Search for the cell housing the specified text and yield its [X, Y] center coordinate. 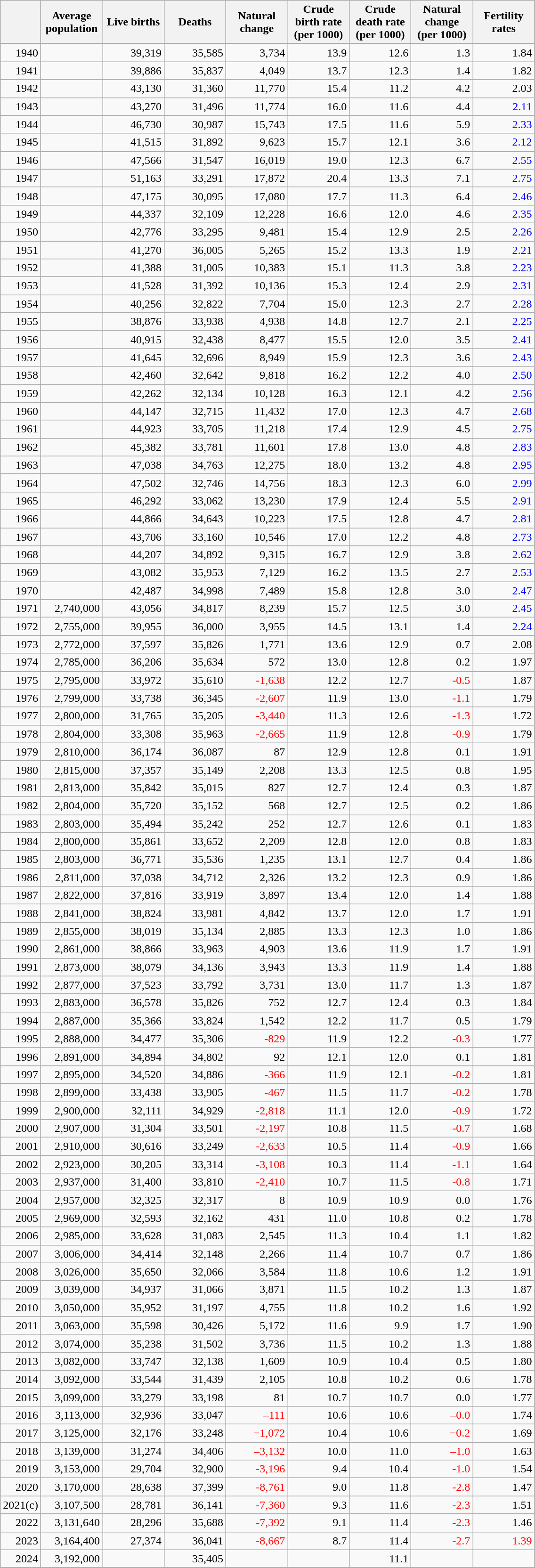
2008 [21, 1272]
32,696 [195, 357]
2014 [21, 1379]
38,866 [134, 949]
5,265 [257, 250]
1944 [21, 124]
2,900,000 [72, 1110]
-0.3 [442, 1039]
34,136 [195, 967]
3,736 [257, 1343]
35,952 [134, 1308]
1961 [21, 429]
1.69 [504, 1433]
8,239 [257, 609]
35,149 [195, 770]
44,147 [134, 411]
33,792 [195, 985]
1.1 [442, 1236]
34,643 [195, 519]
32,642 [195, 375]
1,609 [257, 1361]
47,175 [134, 196]
42,487 [134, 591]
43,706 [134, 536]
3,170,000 [72, 1487]
1968 [21, 555]
17.9 [318, 501]
1973 [21, 644]
34,817 [195, 609]
34,937 [134, 1290]
3,897 [257, 895]
35,306 [195, 1039]
13.9 [318, 53]
9.9 [381, 1325]
1970 [21, 591]
2.45 [504, 609]
35,837 [195, 71]
33,981 [195, 913]
11,432 [257, 411]
11,770 [257, 89]
1972 [21, 626]
20.4 [318, 178]
47,502 [134, 483]
4,842 [257, 913]
35,536 [195, 860]
35,861 [134, 842]
2,755,000 [72, 626]
33,249 [195, 1146]
35,953 [195, 573]
51,163 [134, 178]
Natural change [257, 22]
42,776 [134, 232]
–1.0 [442, 1451]
12,228 [257, 214]
35,842 [134, 788]
37,357 [134, 770]
10,128 [257, 393]
32,900 [195, 1469]
17.8 [318, 447]
1942 [21, 89]
35,405 [195, 1559]
1969 [21, 573]
35,598 [134, 1325]
568 [257, 805]
-3,108 [257, 1164]
1983 [21, 824]
572 [257, 662]
34,477 [134, 1039]
35,205 [195, 716]
36,041 [195, 1541]
34,520 [134, 1074]
2010 [21, 1308]
1982 [21, 805]
-829 [257, 1039]
15,743 [257, 124]
−1,072 [257, 1433]
2.73 [504, 536]
Live births [134, 22]
7,704 [257, 304]
33,062 [195, 501]
41,515 [134, 142]
1.39 [504, 1541]
3,006,000 [72, 1254]
44,866 [134, 519]
9.1 [318, 1523]
1.47 [504, 1487]
32,438 [195, 340]
32,325 [134, 1200]
41,528 [134, 286]
33,705 [195, 429]
37,816 [134, 895]
2015 [21, 1397]
-2.8 [442, 1487]
2.50 [504, 375]
36,141 [195, 1505]
14.5 [318, 626]
36,174 [134, 752]
3,125,000 [72, 1433]
6.4 [442, 196]
43,270 [134, 106]
-7,392 [257, 1523]
2.91 [504, 501]
2003 [21, 1182]
2021(c) [21, 1505]
2,957,000 [72, 1200]
1954 [21, 304]
33,824 [195, 1021]
2,891,000 [72, 1056]
3,731 [257, 985]
14.8 [318, 322]
-8,761 [257, 1487]
44,207 [134, 555]
2,885 [257, 931]
2.03 [504, 89]
15.5 [318, 340]
1940 [21, 53]
3,164,400 [72, 1541]
35,366 [134, 1021]
2012 [21, 1343]
32,822 [195, 304]
34,406 [195, 1451]
4.0 [442, 375]
1952 [21, 268]
33,919 [195, 895]
1967 [21, 536]
3,107,500 [72, 1505]
2,785,000 [72, 662]
39,955 [134, 626]
2.99 [504, 483]
5,172 [257, 1325]
9,818 [257, 375]
2,888,000 [72, 1039]
2,811,000 [72, 877]
1.76 [504, 1200]
1.0 [442, 931]
–111 [257, 1415]
46,292 [134, 501]
28,638 [134, 1487]
45,382 [134, 447]
2,861,000 [72, 949]
6.7 [442, 160]
1941 [21, 71]
1965 [21, 501]
1.64 [504, 1164]
7,489 [257, 591]
752 [257, 1003]
–0.0 [442, 1415]
10,383 [257, 268]
1991 [21, 967]
2,799,000 [72, 698]
2,772,000 [72, 644]
1.9 [442, 250]
32,138 [195, 1361]
19.0 [318, 160]
-0.8 [442, 1182]
35,015 [195, 788]
-3,196 [257, 1469]
1990 [21, 949]
1977 [21, 716]
10.0 [318, 1451]
1956 [21, 340]
2,883,000 [72, 1003]
11,601 [257, 447]
2.83 [504, 447]
2.12 [504, 142]
18.0 [318, 465]
1.71 [504, 1182]
37,597 [134, 644]
1.51 [504, 1505]
-2,665 [257, 734]
40,256 [134, 304]
31,360 [195, 89]
1963 [21, 465]
1997 [21, 1074]
1.68 [504, 1129]
-2,818 [257, 1110]
2,923,000 [72, 1164]
35,720 [134, 805]
2.55 [504, 160]
Average population [72, 22]
-366 [257, 1074]
33,544 [134, 1379]
42,262 [134, 393]
2,855,000 [72, 931]
16.0 [318, 106]
1958 [21, 375]
2,895,000 [72, 1074]
31,496 [195, 106]
2.28 [504, 304]
3,074,000 [72, 1343]
1,235 [257, 860]
-2.7 [442, 1541]
43,082 [134, 573]
1987 [21, 895]
-7,360 [257, 1505]
33,279 [134, 1397]
36,000 [195, 626]
1955 [21, 322]
7,129 [257, 573]
1943 [21, 106]
11,218 [257, 429]
32,715 [195, 411]
0.4 [442, 860]
1992 [21, 985]
34,894 [134, 1056]
Deaths [195, 22]
1.54 [504, 1469]
31,197 [195, 1308]
2,105 [257, 1379]
1.92 [504, 1308]
1998 [21, 1092]
3,113,000 [72, 1415]
1993 [21, 1003]
2,545 [257, 1236]
252 [257, 824]
3,943 [257, 967]
3,192,000 [72, 1559]
15.3 [318, 286]
15.1 [318, 268]
37,523 [134, 985]
41,388 [134, 268]
9.3 [318, 1505]
1979 [21, 752]
–3,132 [257, 1451]
10,546 [257, 536]
2.31 [504, 286]
3,039,000 [72, 1290]
1,542 [257, 1021]
2018 [21, 1451]
33,438 [134, 1092]
2017 [21, 1433]
38,876 [134, 322]
2,822,000 [72, 895]
3,139,000 [72, 1451]
-2,410 [257, 1182]
2,795,000 [72, 680]
8 [257, 1200]
1980 [21, 770]
-1.0 [442, 1469]
1,771 [257, 644]
32,134 [195, 393]
38,079 [134, 967]
2005 [21, 1218]
−0.2 [442, 1433]
1978 [21, 734]
40,915 [134, 340]
10.3 [318, 1164]
31,892 [195, 142]
2.35 [504, 214]
9.0 [318, 1487]
4.5 [442, 429]
2,740,000 [72, 609]
44,337 [134, 214]
1984 [21, 842]
2007 [21, 1254]
32,148 [195, 1254]
36,206 [134, 662]
0.9 [442, 877]
38,824 [134, 913]
31,400 [134, 1182]
2.21 [504, 250]
3,099,000 [72, 1397]
3,153,000 [72, 1469]
31,547 [195, 160]
10,223 [257, 519]
2019 [21, 1469]
29,704 [134, 1469]
2004 [21, 1200]
9.4 [318, 1469]
1996 [21, 1056]
30,987 [195, 124]
2,810,000 [72, 752]
2002 [21, 1164]
4,049 [257, 71]
16.6 [318, 214]
34,763 [195, 465]
35,242 [195, 824]
2,969,000 [72, 1218]
28,781 [134, 1505]
36,771 [134, 860]
9,481 [257, 232]
2024 [21, 1559]
2.9 [442, 286]
34,712 [195, 877]
827 [257, 788]
1.80 [504, 1361]
35,688 [195, 1523]
33,314 [195, 1164]
1964 [21, 483]
6.0 [442, 483]
2,887,000 [72, 1021]
15.9 [318, 357]
15.8 [318, 591]
2009 [21, 1290]
13.4 [318, 895]
31,502 [195, 1343]
1994 [21, 1021]
Crude birth rate (per 1000) [318, 22]
Natural change (per 1000) [442, 22]
13,230 [257, 501]
1.74 [504, 1415]
2.23 [504, 268]
33,501 [195, 1129]
1949 [21, 214]
13.5 [381, 573]
15.2 [318, 250]
30,616 [134, 1146]
1989 [21, 931]
-2,633 [257, 1146]
2,910,000 [72, 1146]
1946 [21, 160]
42,460 [134, 375]
2020 [21, 1487]
32,066 [195, 1272]
43,130 [134, 89]
1960 [21, 411]
32,593 [134, 1218]
8.7 [318, 1541]
2022 [21, 1523]
35,134 [195, 931]
37,038 [134, 877]
47,038 [134, 465]
31,274 [134, 1451]
3,734 [257, 53]
1966 [21, 519]
1.63 [504, 1451]
2.08 [504, 644]
3,871 [257, 1290]
11.2 [381, 89]
2.46 [504, 196]
1981 [21, 788]
3,026,000 [72, 1272]
33,160 [195, 536]
32,162 [195, 1218]
2001 [21, 1146]
33,938 [195, 322]
Fertility rates [504, 22]
81 [257, 1397]
2013 [21, 1361]
39,886 [134, 71]
1962 [21, 447]
36,345 [195, 698]
1975 [21, 680]
35,585 [195, 53]
2,815,000 [72, 770]
3,092,000 [72, 1379]
35,494 [134, 824]
27,374 [134, 1541]
2,266 [257, 1254]
32,936 [134, 1415]
3,082,000 [72, 1361]
10,136 [257, 286]
2.24 [504, 626]
2,813,000 [72, 788]
32,317 [195, 1200]
1947 [21, 178]
1.90 [504, 1325]
1.46 [504, 1523]
31,392 [195, 286]
36,578 [134, 1003]
1.2 [442, 1272]
1.95 [504, 770]
1976 [21, 698]
33,248 [195, 1433]
1986 [21, 877]
87 [257, 752]
2,873,000 [72, 967]
2,899,000 [72, 1092]
2.25 [504, 322]
33,738 [134, 698]
15.0 [318, 304]
2011 [21, 1325]
17,080 [257, 196]
36,005 [195, 250]
1.97 [504, 662]
1988 [21, 913]
2000 [21, 1129]
34,414 [134, 1254]
34,998 [195, 591]
-2,197 [257, 1129]
1971 [21, 609]
1.6 [442, 1308]
431 [257, 1218]
38,019 [134, 931]
8,477 [257, 340]
28,296 [134, 1523]
92 [257, 1056]
2,209 [257, 842]
39,319 [134, 53]
33,972 [134, 680]
1995 [21, 1039]
2023 [21, 1541]
3,955 [257, 626]
32,109 [195, 214]
34,886 [195, 1074]
2,877,000 [72, 985]
1945 [21, 142]
2.33 [504, 124]
1985 [21, 860]
2,326 [257, 877]
3,063,000 [72, 1325]
4.6 [442, 214]
33,747 [134, 1361]
-1.3 [442, 716]
-8,667 [257, 1541]
35,610 [195, 680]
2.41 [504, 340]
32,746 [195, 483]
2.81 [504, 519]
2.5 [442, 232]
3,131,640 [72, 1523]
3.5 [442, 340]
33,905 [195, 1092]
14,756 [257, 483]
33,781 [195, 447]
31,083 [195, 1236]
9,623 [257, 142]
35,634 [195, 662]
2016 [21, 1415]
11,774 [257, 106]
16.7 [318, 555]
5.9 [442, 124]
18.3 [318, 483]
5.5 [442, 501]
33,198 [195, 1397]
35,152 [195, 805]
1948 [21, 196]
32,111 [134, 1110]
30,095 [195, 196]
33,047 [195, 1415]
2.95 [504, 465]
0.6 [442, 1379]
16,019 [257, 160]
2,985,000 [72, 1236]
34,929 [195, 1110]
2.68 [504, 411]
16.3 [318, 393]
17,872 [257, 178]
43,056 [134, 609]
3,584 [257, 1272]
-467 [257, 1092]
31,765 [134, 716]
31,005 [195, 268]
17.7 [318, 196]
33,291 [195, 178]
41,270 [134, 250]
30,426 [195, 1325]
33,308 [134, 734]
3,050,000 [72, 1308]
35,238 [134, 1343]
31,066 [195, 1290]
33,963 [195, 949]
37,399 [195, 1487]
33,810 [195, 1182]
2,841,000 [72, 913]
17.4 [318, 429]
31,304 [134, 1129]
7.1 [442, 178]
2,208 [257, 770]
1959 [21, 393]
1957 [21, 357]
1999 [21, 1110]
2.47 [504, 591]
30,205 [134, 1164]
2.62 [504, 555]
-2,607 [257, 698]
35,650 [134, 1272]
4,755 [257, 1308]
2.26 [504, 232]
-0.5 [442, 680]
1974 [21, 662]
47,566 [134, 160]
1953 [21, 286]
2.53 [504, 573]
9,315 [257, 555]
2.43 [504, 357]
-1,638 [257, 680]
34,892 [195, 555]
34,802 [195, 1056]
32,176 [134, 1433]
-3,440 [257, 716]
31,439 [195, 1379]
4.4 [442, 106]
41,645 [134, 357]
46,730 [134, 124]
1.66 [504, 1146]
2,937,000 [72, 1182]
4,938 [257, 322]
2006 [21, 1236]
33,295 [195, 232]
2.1 [442, 322]
44,923 [134, 429]
10.5 [318, 1146]
2.11 [504, 106]
36,087 [195, 752]
33,652 [195, 842]
Crude death rate (per 1000) [381, 22]
2,907,000 [72, 1129]
33,628 [134, 1236]
35,963 [195, 734]
-0.7 [442, 1129]
12,275 [257, 465]
8,949 [257, 357]
2.56 [504, 393]
1950 [21, 232]
4,903 [257, 949]
1951 [21, 250]
